Find where the given text appears and provide that cell's center as [X, Y] coordinate. 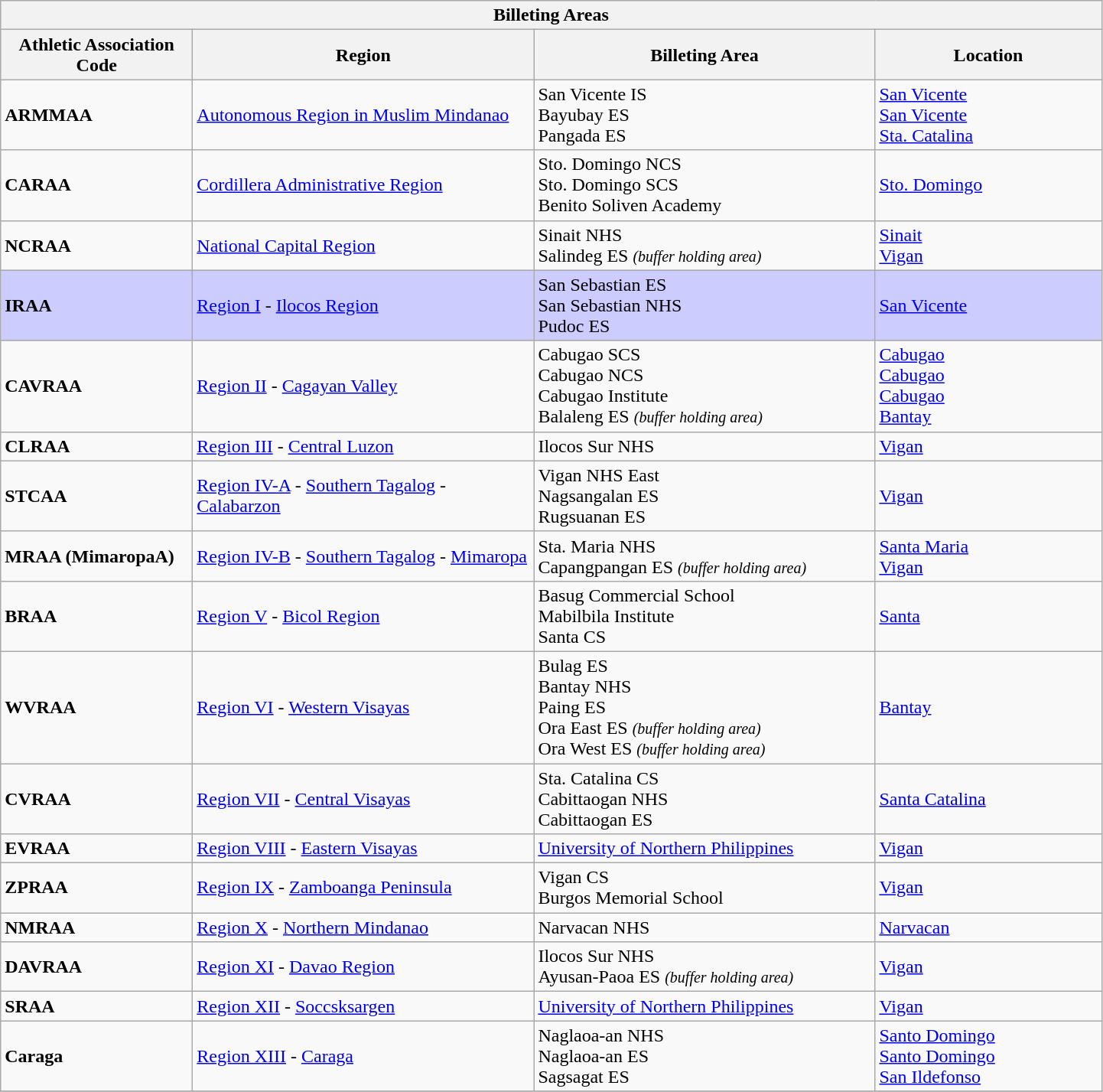
Sto. Domingo NCS Sto. Domingo SCS Benito Soliven Academy [704, 185]
Region VI - Western Visayas [363, 707]
WVRAA [96, 707]
Region XIII - Caraga [363, 1056]
Ilocos Sur NHS Ayusan-Paoa ES (buffer holding area) [704, 967]
Bulag ES Bantay NHS Paing ES Ora East ES (buffer holding area) Ora West ES (buffer holding area) [704, 707]
National Capital Region [363, 245]
Basug Commercial School Mabilbila Institute Santa CS [704, 616]
CARAA [96, 185]
ARMMAA [96, 115]
Region II - Cagayan Valley [363, 386]
Narvacan NHS [704, 927]
Sinait Vigan [988, 245]
Vigan NHS East Nagsangalan ES Rugsuanan ES [704, 496]
IRAA [96, 305]
Region V - Bicol Region [363, 616]
San Vicente IS Bayubay ES Pangada ES [704, 115]
MRAA (MimaropaA) [96, 556]
Naglaoa-an NHS Naglaoa-an ES Sagsagat ES [704, 1056]
Region X - Northern Mindanao [363, 927]
ZPRAA [96, 888]
San Vicente [988, 305]
Vigan CS Burgos Memorial School [704, 888]
Santa Catalina [988, 799]
Sinait NHS Salindeg ES (buffer holding area) [704, 245]
Cabugao SCS Cabugao NCS Cabugao Institute Balaleng ES (buffer holding area) [704, 386]
Bantay [988, 707]
CAVRAA [96, 386]
Billeting Area [704, 55]
EVRAA [96, 849]
NCRAA [96, 245]
CabugaoCabugaoCabugaoBantay [988, 386]
Autonomous Region in Muslim Mindanao [363, 115]
Cordillera Administrative Region [363, 185]
Region IV-A - Southern Tagalog - Calabarzon [363, 496]
NMRAA [96, 927]
CLRAA [96, 446]
Region IX - Zamboanga Peninsula [363, 888]
Billeting Areas [551, 15]
Location [988, 55]
Sto. Domingo [988, 185]
San VicenteSan VicenteSta. Catalina [988, 115]
Caraga [96, 1056]
Region XI - Davao Region [363, 967]
Region [363, 55]
Region VIII - Eastern Visayas [363, 849]
SRAA [96, 1006]
CVRAA [96, 799]
Sta. Maria NHS Capangpangan ES (buffer holding area) [704, 556]
Region IV-B - Southern Tagalog - Mimaropa [363, 556]
Ilocos Sur NHS [704, 446]
Region XII - Soccsksargen [363, 1006]
San Sebastian ES San Sebastian NHS Pudoc ES [704, 305]
Sta. Catalina CS Cabittaogan NHS Cabittaogan ES [704, 799]
BRAA [96, 616]
Narvacan [988, 927]
Athletic Association Code [96, 55]
Region VII - Central Visayas [363, 799]
Santa [988, 616]
DAVRAA [96, 967]
Region III - Central Luzon [363, 446]
Santo Domingo Santo Domingo San Ildefonso [988, 1056]
STCAA [96, 496]
Region I - Ilocos Region [363, 305]
Santa MariaVigan [988, 556]
